Capture the cell that displays the provided text and extract its [x, y] central coordinate. 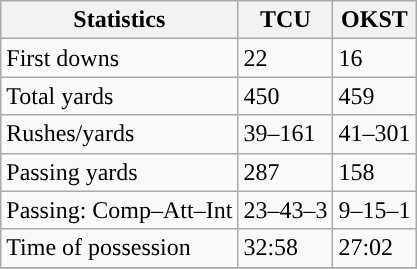
Statistics [120, 20]
287 [286, 172]
9–15–1 [374, 210]
OKST [374, 20]
32:58 [286, 248]
Total yards [120, 96]
459 [374, 96]
27:02 [374, 248]
First downs [120, 58]
41–301 [374, 134]
158 [374, 172]
Passing: Comp–Att–Int [120, 210]
Time of possession [120, 248]
450 [286, 96]
23–43–3 [286, 210]
39–161 [286, 134]
22 [286, 58]
TCU [286, 20]
Rushes/yards [120, 134]
16 [374, 58]
Passing yards [120, 172]
